Pinpoint the cell where the given text exists, returning its [X, Y] midpoint coordinate. 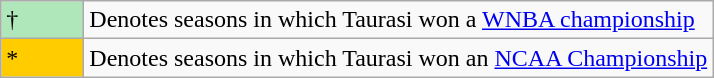
* [42, 58]
† [42, 20]
Denotes seasons in which Taurasi won an NCAA Championship [398, 58]
Denotes seasons in which Taurasi won a WNBA championship [398, 20]
